Pinpoint the cell where the given text exists, returning its [X, Y] midpoint coordinate. 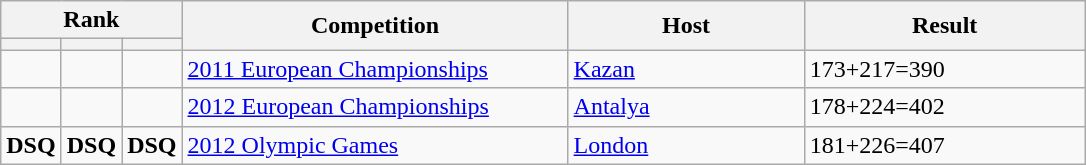
Kazan [686, 69]
2012 European Championships [375, 107]
Rank [92, 20]
Result [944, 26]
Antalya [686, 107]
178+224=402 [944, 107]
181+226=407 [944, 145]
Host [686, 26]
2012 Olympic Games [375, 145]
London [686, 145]
Competition [375, 26]
173+217=390 [944, 69]
2011 European Championships [375, 69]
